Scan for the cell matching the given text and deliver its [x, y] coordinate at center. 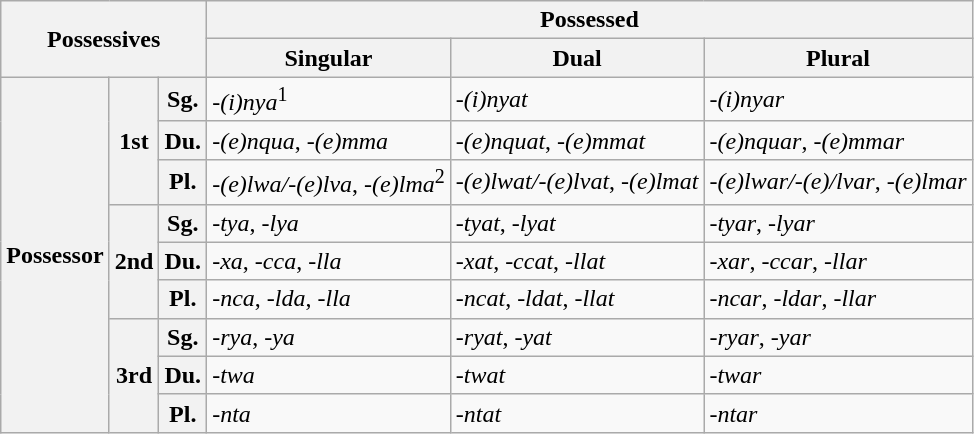
-xat, -ccat, -llat [577, 261]
-tya, -lya [329, 223]
-(e)lwar/-(e)/lvar, -(e)lmar [838, 182]
Singular [329, 58]
-(i)nya1 [329, 100]
Plural [838, 58]
-tyar, -lyar [838, 223]
-ncar, -ldar, -llar [838, 299]
-(e)nquar, -(e)mmar [838, 140]
-nca, -lda, -lla [329, 299]
-(e)lwa/-(e)lva, -(e)lma2 [329, 182]
Possessives [104, 39]
2nd [134, 261]
-nta [329, 413]
1st [134, 140]
-twat [577, 375]
-tyat, -lyat [577, 223]
-ntat [577, 413]
Possessor [55, 255]
-(i)nyat [577, 100]
-twar [838, 375]
-(i)nyar [838, 100]
-(e)nqua, -(e)mma [329, 140]
-twa [329, 375]
-(e)nquat, -(e)mmat [577, 140]
-(e)lwat/-(e)lvat, -(e)lmat [577, 182]
-ryar, -yar [838, 337]
-xa, -cca, -lla [329, 261]
-xar, -ccar, -llar [838, 261]
Possessed [590, 20]
-ntar [838, 413]
Dual [577, 58]
3rd [134, 375]
-rya, -ya [329, 337]
-ncat, -ldat, -llat [577, 299]
-ryat, -yat [577, 337]
